Capture the cell that displays the provided text and extract its [x, y] central coordinate. 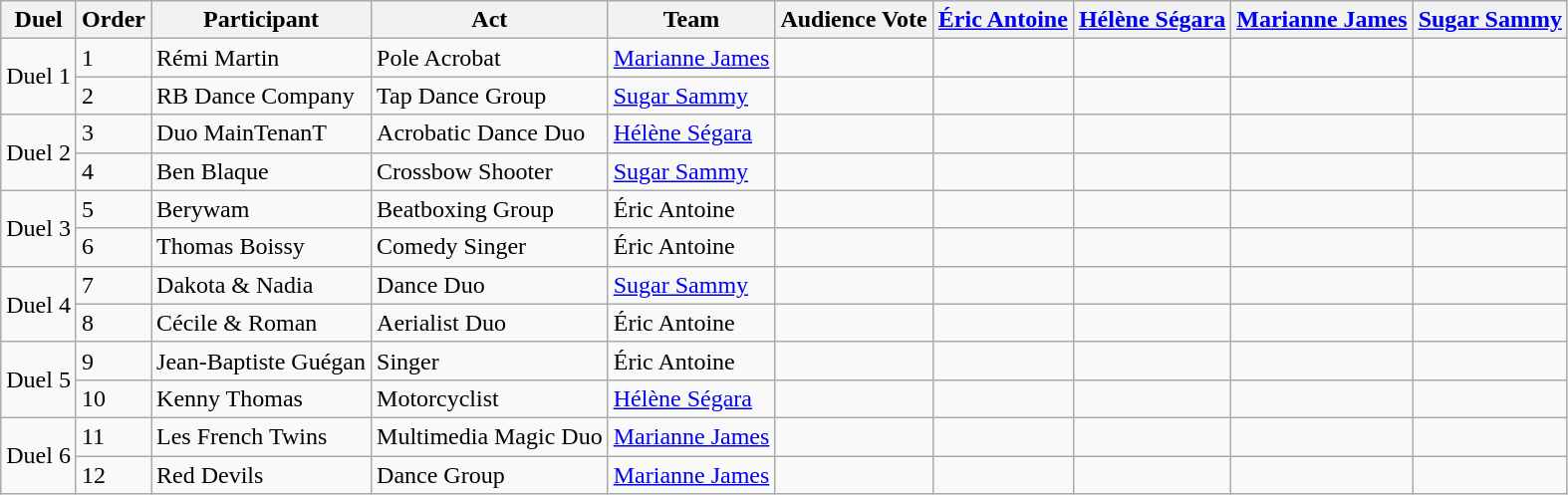
Duo MainTenanT [261, 133]
1 [114, 58]
3 [114, 133]
10 [114, 398]
Singer [490, 361]
Duel 3 [39, 228]
Dakota & Nadia [261, 285]
Dance Group [490, 475]
Crossbow Shooter [490, 171]
Duel 5 [39, 379]
Dance Duo [490, 285]
8 [114, 323]
Act [490, 20]
Participant [261, 20]
Thomas Boissy [261, 247]
Duel 2 [39, 152]
Beatboxing Group [490, 209]
Motorcyclist [490, 398]
Team [691, 20]
2 [114, 96]
Aerialist Duo [490, 323]
12 [114, 475]
7 [114, 285]
Multimedia Magic Duo [490, 436]
Duel 1 [39, 77]
Les French Twins [261, 436]
Berywam [261, 209]
Audience Vote [854, 20]
Order [114, 20]
Duel [39, 20]
Duel 6 [39, 455]
Rémi Martin [261, 58]
RB Dance Company [261, 96]
6 [114, 247]
11 [114, 436]
Comedy Singer [490, 247]
5 [114, 209]
Red Devils [261, 475]
4 [114, 171]
Kenny Thomas [261, 398]
9 [114, 361]
Duel 4 [39, 304]
Tap Dance Group [490, 96]
Acrobatic Dance Duo [490, 133]
Pole Acrobat [490, 58]
Jean-Baptiste Guégan [261, 361]
Cécile & Roman [261, 323]
Ben Blaque [261, 171]
